Identify which cell holds the provided text, then report its [x, y] central coordinate. 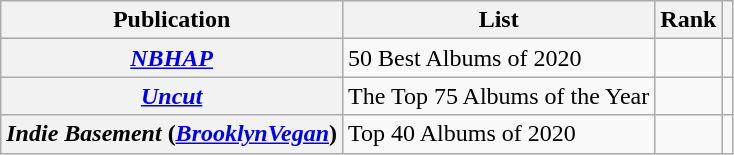
List [499, 20]
The Top 75 Albums of the Year [499, 96]
NBHAP [172, 58]
Indie Basement (BrooklynVegan) [172, 134]
Publication [172, 20]
Uncut [172, 96]
Rank [688, 20]
Top 40 Albums of 2020 [499, 134]
50 Best Albums of 2020 [499, 58]
